Determine the [X, Y] coordinate at the center of the cell enclosing the given text.  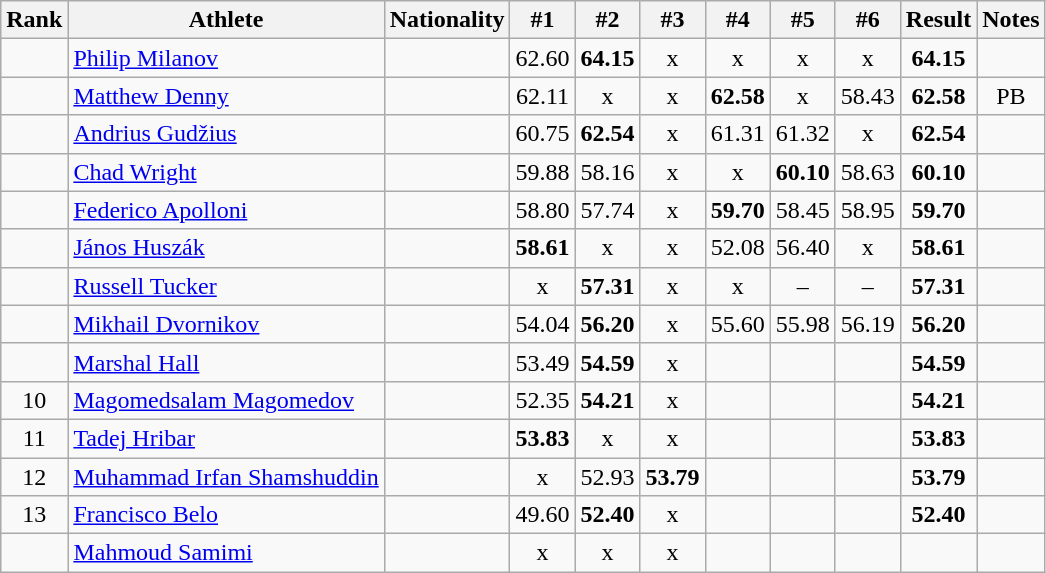
Francisco Belo [226, 515]
Magomedsalam Magomedov [226, 400]
55.60 [738, 324]
Result [938, 20]
62.11 [542, 96]
58.95 [868, 210]
Rank [34, 20]
55.98 [802, 324]
12 [34, 477]
58.43 [868, 96]
60.75 [542, 134]
52.08 [738, 248]
Matthew Denny [226, 96]
56.19 [868, 324]
#4 [738, 20]
Muhammad Irfan Shamshuddin [226, 477]
58.80 [542, 210]
13 [34, 515]
54.04 [542, 324]
#1 [542, 20]
Tadej Hribar [226, 438]
58.63 [868, 172]
58.45 [802, 210]
Mikhail Dvornikov [226, 324]
59.88 [542, 172]
Marshal Hall [226, 362]
#6 [868, 20]
58.16 [608, 172]
57.74 [608, 210]
Andrius Gudžius [226, 134]
#2 [608, 20]
#5 [802, 20]
10 [34, 400]
61.31 [738, 134]
Nationality [447, 20]
Chad Wright [226, 172]
Philip Milanov [226, 58]
49.60 [542, 515]
53.49 [542, 362]
11 [34, 438]
52.93 [608, 477]
#3 [672, 20]
62.60 [542, 58]
61.32 [802, 134]
Notes [1011, 20]
52.35 [542, 400]
Athlete [226, 20]
PB [1011, 96]
56.40 [802, 248]
János Huszák [226, 248]
Mahmoud Samimi [226, 553]
Russell Tucker [226, 286]
Federico Apolloni [226, 210]
